Pinpoint the cell where the given text exists, returning its (X, Y) midpoint coordinate. 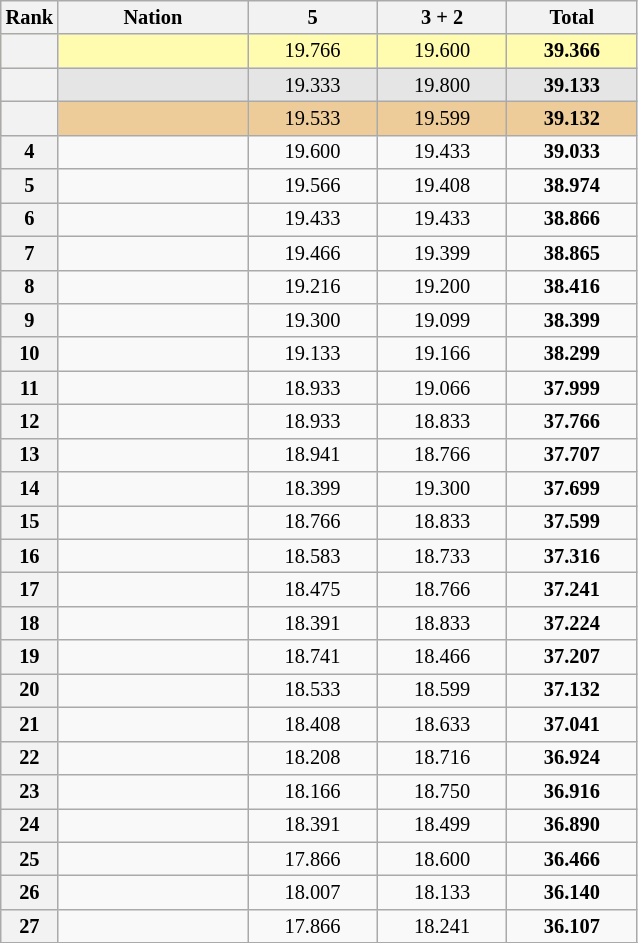
18.499 (442, 825)
37.241 (572, 589)
19.133 (313, 354)
18.533 (313, 690)
19.533 (313, 118)
18.600 (442, 859)
19.408 (442, 186)
37.132 (572, 690)
19.216 (313, 287)
20 (30, 690)
37.041 (572, 724)
11 (30, 388)
39.132 (572, 118)
13 (30, 455)
18.399 (313, 489)
18.733 (442, 556)
18.716 (442, 758)
38.866 (572, 219)
36.140 (572, 892)
18.133 (442, 892)
14 (30, 489)
19.066 (442, 388)
36.924 (572, 758)
19 (30, 657)
3 + 2 (442, 17)
39.033 (572, 152)
18.007 (313, 892)
27 (30, 926)
15 (30, 522)
19.466 (313, 253)
18.408 (313, 724)
4 (30, 152)
Total (572, 17)
19.599 (442, 118)
10 (30, 354)
9 (30, 320)
36.890 (572, 825)
37.207 (572, 657)
18.208 (313, 758)
19.399 (442, 253)
7 (30, 253)
Nation (153, 17)
19.800 (442, 85)
18.466 (442, 657)
26 (30, 892)
19.333 (313, 85)
18 (30, 623)
38.416 (572, 287)
38.299 (572, 354)
38.865 (572, 253)
25 (30, 859)
6 (30, 219)
36.107 (572, 926)
18.633 (442, 724)
38.974 (572, 186)
19.766 (313, 51)
18.166 (313, 791)
24 (30, 825)
37.999 (572, 388)
39.366 (572, 51)
18.941 (313, 455)
39.133 (572, 85)
36.466 (572, 859)
37.224 (572, 623)
37.766 (572, 421)
18.475 (313, 589)
21 (30, 724)
18.241 (442, 926)
23 (30, 791)
12 (30, 421)
37.699 (572, 489)
37.599 (572, 522)
18.750 (442, 791)
18.583 (313, 556)
19.099 (442, 320)
19.200 (442, 287)
36.916 (572, 791)
37.707 (572, 455)
Rank (30, 17)
19.166 (442, 354)
22 (30, 758)
19.566 (313, 186)
8 (30, 287)
18.599 (442, 690)
17 (30, 589)
18.741 (313, 657)
38.399 (572, 320)
37.316 (572, 556)
16 (30, 556)
